Provide the [X, Y] coordinate of the cell's center where the given text is located.  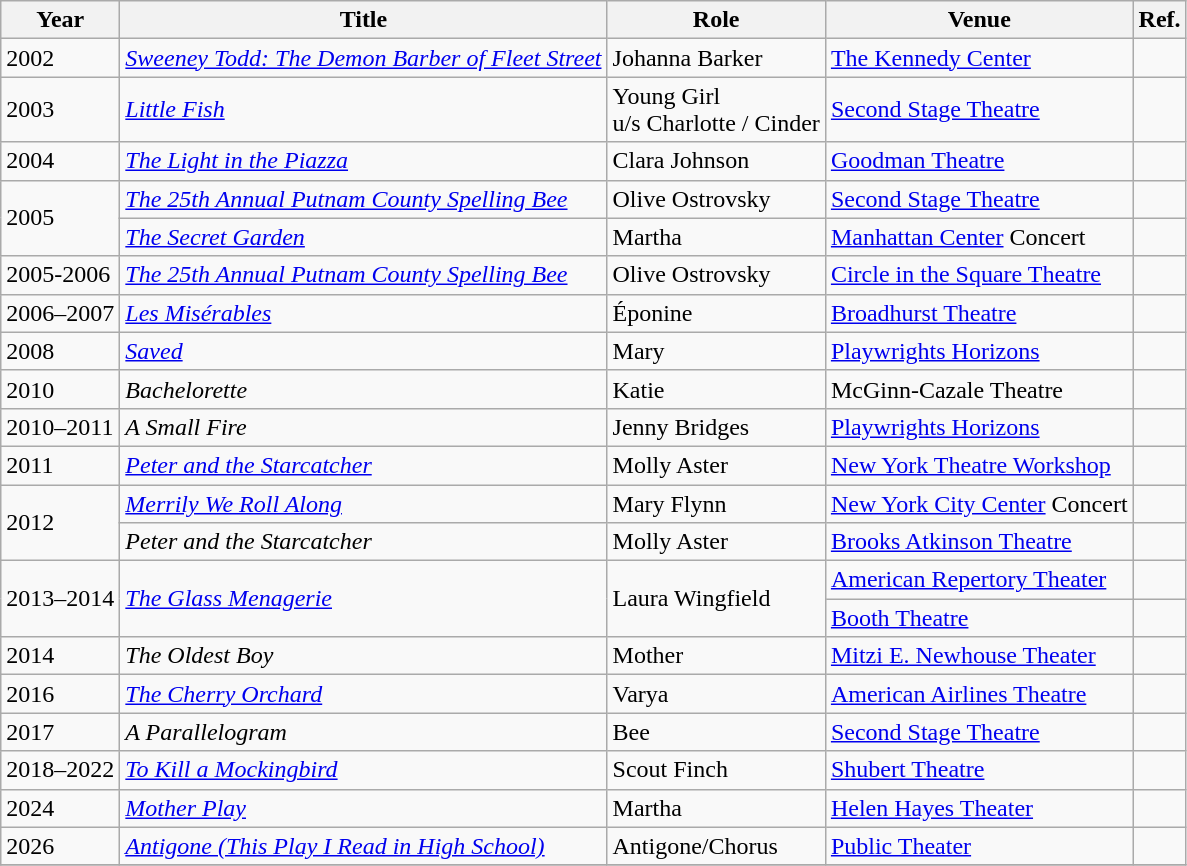
Venue [979, 20]
Manhattan Center Concert [979, 237]
The Kennedy Center [979, 58]
Little Fish [364, 110]
The Glass Menagerie [364, 599]
Bachelorette [364, 389]
Saved [364, 351]
Les Misérables [364, 313]
Bee [716, 732]
Antigone (This Play I Read in High School) [364, 846]
Mary Flynn [716, 503]
A Small Fire [364, 427]
Brooks Atkinson Theatre [979, 542]
Johanna Barker [716, 58]
Scout Finch [716, 770]
Mitzi E. Newhouse Theater [979, 656]
Title [364, 20]
Laura Wingfield [716, 599]
Antigone/Chorus [716, 846]
2011 [60, 465]
2005 [60, 218]
Mother [716, 656]
The Light in the Piazza [364, 161]
Katie [716, 389]
2018–2022 [60, 770]
Broadhurst Theatre [979, 313]
Varya [716, 694]
McGinn-Cazale Theatre [979, 389]
2010–2011 [60, 427]
The Cherry Orchard [364, 694]
2013–2014 [60, 599]
2006–2007 [60, 313]
2014 [60, 656]
2002 [60, 58]
Public Theater [979, 846]
Young Girlu/s Charlotte / Cinder [716, 110]
2017 [60, 732]
Merrily We Roll Along [364, 503]
Helen Hayes Theater [979, 808]
New York Theatre Workshop [979, 465]
Booth Theatre [979, 618]
Year [60, 20]
American Airlines Theatre [979, 694]
The Secret Garden [364, 237]
Clara Johnson [716, 161]
2004 [60, 161]
2008 [60, 351]
Circle in the Square Theatre [979, 275]
Ref. [1160, 20]
Mary [716, 351]
Shubert Theatre [979, 770]
2010 [60, 389]
2005-2006 [60, 275]
New York City Center Concert [979, 503]
Mother Play [364, 808]
To Kill a Mockingbird [364, 770]
Sweeney Todd: The Demon Barber of Fleet Street [364, 58]
Éponine [716, 313]
Jenny Bridges [716, 427]
2024 [60, 808]
A Parallelogram [364, 732]
2026 [60, 846]
2016 [60, 694]
American Repertory Theater [979, 580]
The Oldest Boy [364, 656]
2003 [60, 110]
Role [716, 20]
Goodman Theatre [979, 161]
2012 [60, 522]
